Return (x, y) of the center of cell containing provided text 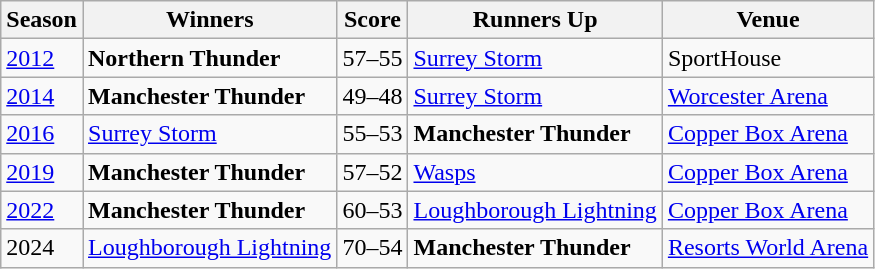
70–54 (372, 248)
Northern Thunder (209, 58)
55–53 (372, 134)
Season (42, 20)
2012 (42, 58)
Venue (768, 20)
Score (372, 20)
2024 (42, 248)
57–52 (372, 172)
2022 (42, 210)
Runners Up (535, 20)
57–55 (372, 58)
2019 (42, 172)
49–48 (372, 96)
2014 (42, 96)
2016 (42, 134)
Wasps (535, 172)
SportHouse (768, 58)
Winners (209, 20)
Worcester Arena (768, 96)
60–53 (372, 210)
Resorts World Arena (768, 248)
